Extract the [x, y] coordinate from the center of the cell holding the provided text.  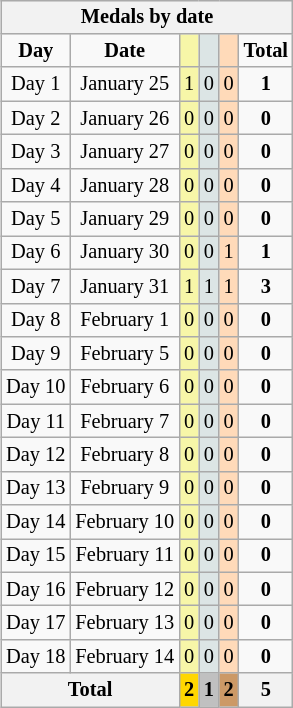
January 27 [124, 152]
February 7 [124, 421]
Day 8 [36, 320]
Day 3 [36, 152]
February 5 [124, 354]
3 [266, 286]
February 8 [124, 455]
Date [124, 51]
Day 9 [36, 354]
Day 17 [36, 623]
January 30 [124, 253]
Day 11 [36, 421]
Day 18 [36, 657]
January 29 [124, 219]
Day 1 [36, 84]
Day 12 [36, 455]
Day 7 [36, 286]
5 [266, 690]
Day 13 [36, 488]
February 12 [124, 589]
February 10 [124, 522]
January 26 [124, 118]
January 25 [124, 84]
February 1 [124, 320]
January 31 [124, 286]
February 11 [124, 556]
Day 16 [36, 589]
Day 15 [36, 556]
Day 4 [36, 185]
Medals by date [147, 17]
February 14 [124, 657]
Day [36, 51]
Day 2 [36, 118]
Day 10 [36, 387]
February 13 [124, 623]
Day 6 [36, 253]
January 28 [124, 185]
February 9 [124, 488]
Day 5 [36, 219]
Day 14 [36, 522]
February 6 [124, 387]
